Provide the [x, y] coordinate of the cell's center where the given text is located.  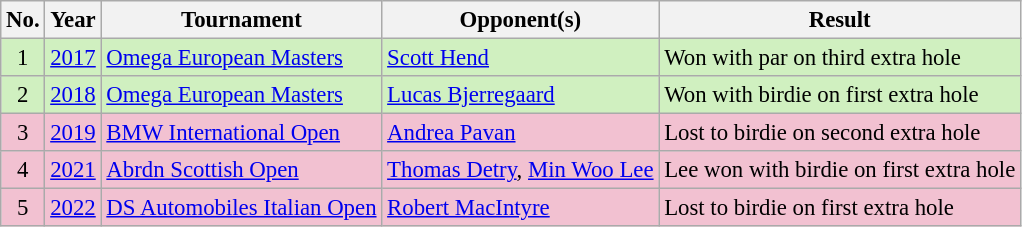
Won with birdie on first extra hole [840, 95]
Lucas Bjerregaard [520, 95]
Scott Hend [520, 58]
DS Automobiles Italian Open [242, 208]
2018 [73, 95]
2022 [73, 208]
Lost to birdie on second extra hole [840, 133]
1 [23, 58]
Opponent(s) [520, 20]
Abrdn Scottish Open [242, 170]
Won with par on third extra hole [840, 58]
BMW International Open [242, 133]
Thomas Detry, Min Woo Lee [520, 170]
4 [23, 170]
2 [23, 95]
2017 [73, 58]
2019 [73, 133]
3 [23, 133]
No. [23, 20]
Year [73, 20]
Robert MacIntyre [520, 208]
Andrea Pavan [520, 133]
Tournament [242, 20]
Lee won with birdie on first extra hole [840, 170]
Result [840, 20]
Lost to birdie on first extra hole [840, 208]
5 [23, 208]
2021 [73, 170]
